Capture the cell that displays the provided text and extract its (X, Y) central coordinate. 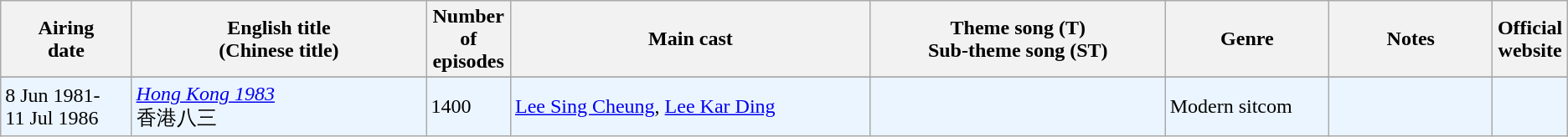
Airingdate (66, 39)
Main cast (690, 39)
Lee Sing Cheung, Lee Kar Ding (690, 107)
Number of episodes (469, 39)
8 Jun 1981- 11 Jul 1986 (66, 107)
Official website (1529, 39)
English title (Chinese title) (279, 39)
Modern sitcom (1246, 107)
Theme song (T) Sub-theme song (ST) (1018, 39)
1400 (469, 107)
Notes (1411, 39)
Genre (1246, 39)
Hong Kong 1983 香港八三 (279, 107)
